Pinpoint the cell where the given text exists, returning its (x, y) midpoint coordinate. 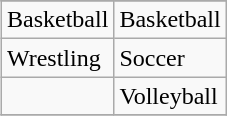
Volleyball (170, 96)
Soccer (170, 58)
Wrestling (57, 58)
